Extract the [X, Y] coordinate from the center of the cell holding the provided text.  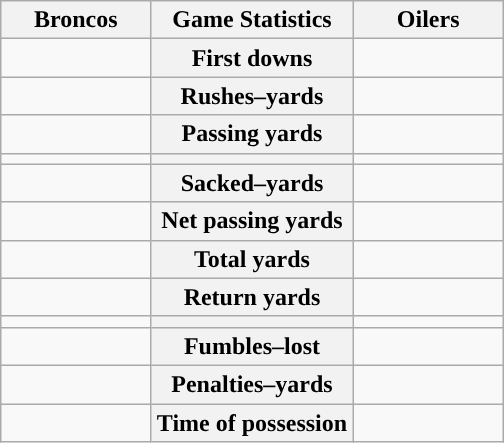
First downs [252, 58]
Broncos [76, 20]
Game Statistics [252, 20]
Passing yards [252, 134]
Penalties–yards [252, 384]
Sacked–yards [252, 183]
Time of possession [252, 423]
Fumbles–lost [252, 346]
Return yards [252, 297]
Total yards [252, 259]
Net passing yards [252, 221]
Oilers [428, 20]
Rushes–yards [252, 96]
